Identify which cell holds the provided text, then report its [x, y] central coordinate. 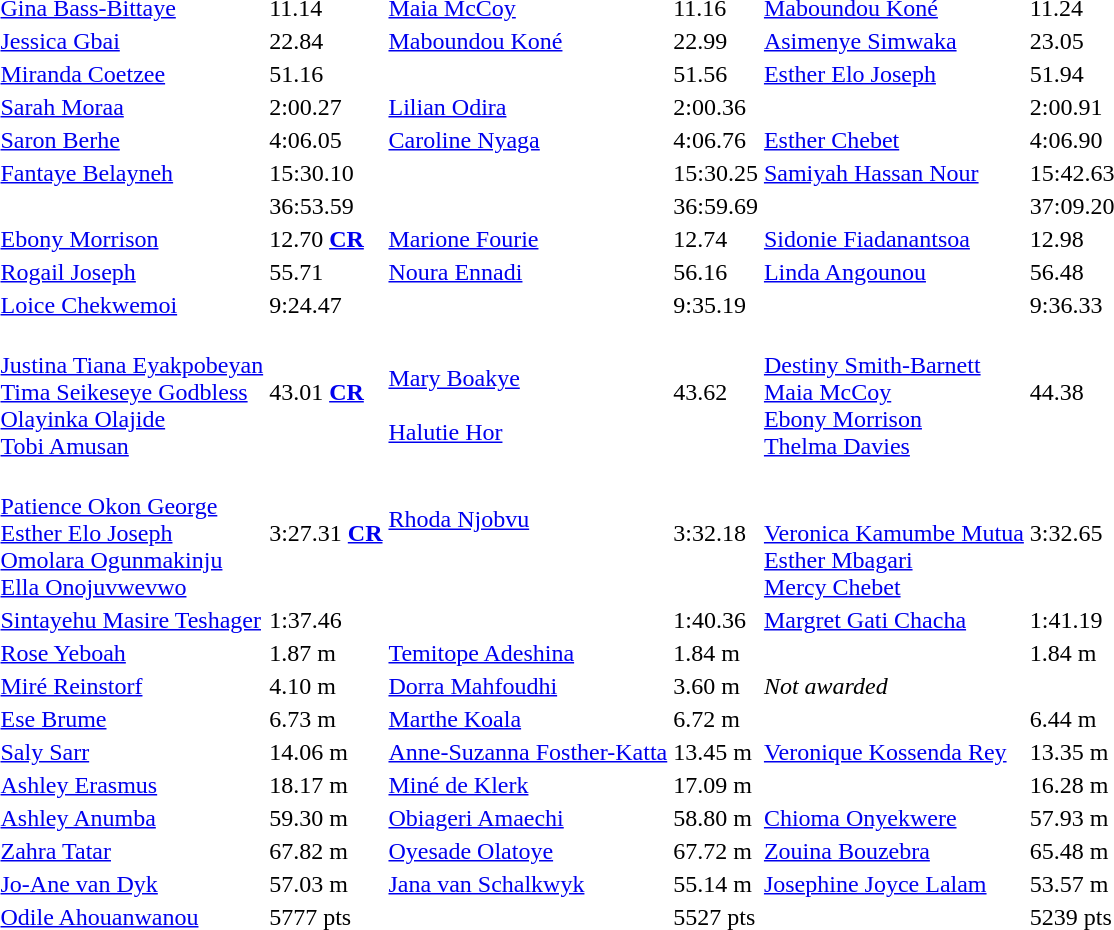
4:06.76 [716, 140]
4.10 m [326, 686]
Rhoda Njobvu [528, 533]
2:00.36 [716, 107]
Caroline Nyaga [528, 140]
17.09 m [716, 785]
Dorra Mahfoudhi [528, 686]
55.71 [326, 272]
43.01 CR [326, 392]
22.84 [326, 41]
6.73 m [326, 719]
15:30.10 [326, 173]
1.87 m [326, 653]
51.16 [326, 74]
55.14 m [716, 884]
57.03 m [326, 884]
Esther Elo Joseph [894, 74]
Marione Fourie [528, 239]
14.06 m [326, 752]
2:00.27 [326, 107]
Temitope Adeshina [528, 653]
58.80 m [716, 818]
36:53.59 [326, 206]
Samiyah Hassan Nour [894, 173]
Noura Ennadi [528, 272]
3:32.18 [716, 533]
15:30.25 [716, 173]
Veronica Kamumbe MutuaEsther MbagariMercy Chebet [894, 533]
Maboundou Koné [528, 41]
Obiageri Amaechi [528, 818]
22.99 [716, 41]
Asimenye Simwaka [894, 41]
Esther Chebet [894, 140]
Anne-Suzanna Fosther-Katta [528, 752]
Margret Gati Chacha [894, 620]
9:24.47 [326, 305]
Chioma Onyekwere [894, 818]
3.60 m [716, 686]
Miné de Klerk [528, 785]
67.72 m [716, 851]
56.16 [716, 272]
Josephine Joyce Lalam [894, 884]
59.30 m [326, 818]
Jana van Schalkwyk [528, 884]
Sidonie Fiadanantsoa [894, 239]
43.62 [716, 392]
36:59.69 [716, 206]
Destiny Smith-BarnettMaia McCoyEbony MorrisonThelma Davies [894, 392]
12.74 [716, 239]
4:06.05 [326, 140]
3:27.31 CR [326, 533]
Mary BoakyeHalutie Hor [528, 392]
51.56 [716, 74]
Zouina Bouzebra [894, 851]
13.45 m [716, 752]
1:40.36 [716, 620]
6.72 m [716, 719]
Oyesade Olatoye [528, 851]
1.84 m [716, 653]
12.70 CR [326, 239]
Veronique Kossenda Rey [894, 752]
Lilian Odira [528, 107]
67.82 m [326, 851]
9:35.19 [716, 305]
18.17 m [326, 785]
Linda Angounou [894, 272]
Marthe Koala [528, 719]
1:37.46 [326, 620]
